Return the (x, y) coordinate for the center point of the cell that contains the specified text.  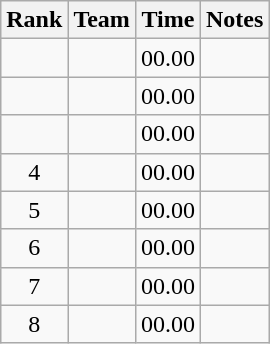
5 (34, 210)
8 (34, 324)
4 (34, 172)
7 (34, 286)
Team (102, 20)
6 (34, 248)
Time (168, 20)
Rank (34, 20)
Notes (234, 20)
